Determine the (x, y) coordinate at the center of the cell enclosing the given text.  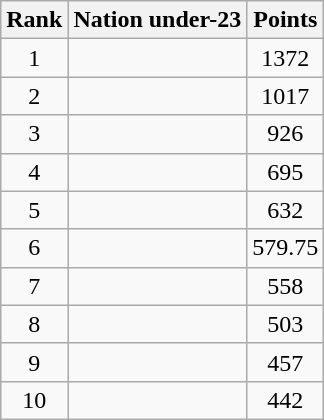
10 (34, 400)
503 (286, 324)
558 (286, 286)
579.75 (286, 248)
926 (286, 134)
9 (34, 362)
1372 (286, 58)
4 (34, 172)
457 (286, 362)
2 (34, 96)
695 (286, 172)
632 (286, 210)
3 (34, 134)
8 (34, 324)
Nation under-23 (158, 20)
442 (286, 400)
7 (34, 286)
Points (286, 20)
6 (34, 248)
1 (34, 58)
1017 (286, 96)
5 (34, 210)
Rank (34, 20)
